Capture the cell that displays the provided text and extract its [x, y] central coordinate. 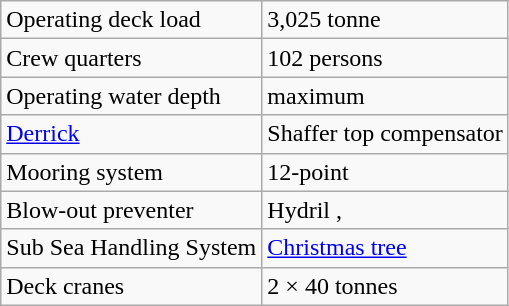
Christmas tree [386, 248]
Crew quarters [132, 58]
Mooring system [132, 172]
2 × 40 tonnes [386, 286]
Shaffer top compensator [386, 134]
102 persons [386, 58]
Blow-out preventer [132, 210]
maximum [386, 96]
Deck cranes [132, 286]
Sub Sea Handling System [132, 248]
3,025 tonne [386, 20]
Derrick [132, 134]
Hydril , [386, 210]
Operating deck load [132, 20]
Operating water depth [132, 96]
12-point [386, 172]
